Search for the cell housing the specified text and yield its (x, y) center coordinate. 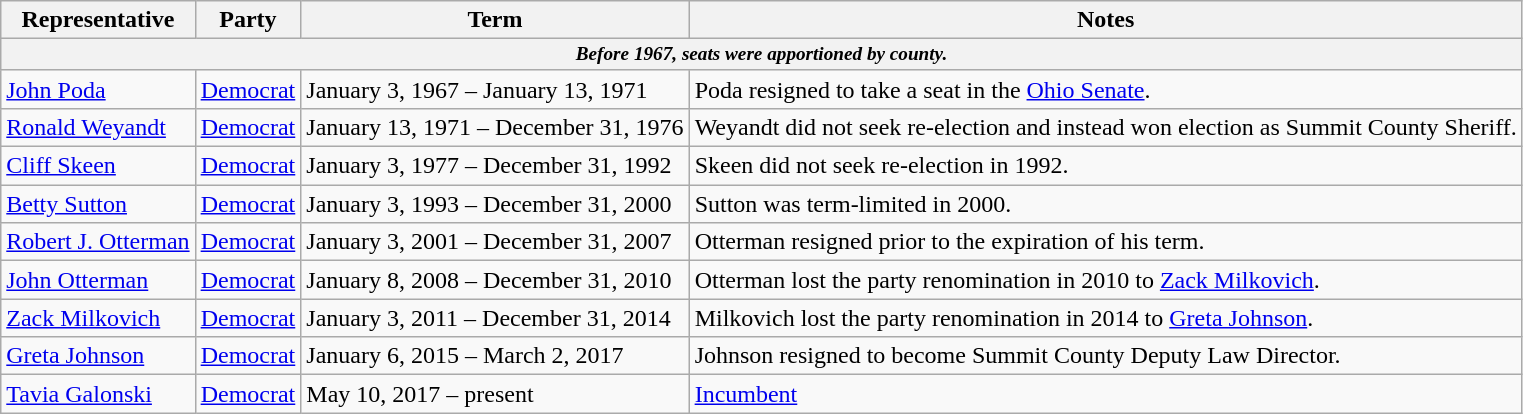
January 6, 2015 – March 2, 2017 (495, 356)
Betty Sutton (98, 204)
Skeen did not seek re-election in 1992. (1106, 166)
Weyandt did not seek re-election and instead won election as Summit County Sheriff. (1106, 128)
January 3, 2011 – December 31, 2014 (495, 318)
Cliff Skeen (98, 166)
John Poda (98, 89)
Before 1967, seats were apportioned by county. (762, 55)
Sutton was term-limited in 2000. (1106, 204)
January 3, 1993 – December 31, 2000 (495, 204)
Notes (1106, 20)
John Otterman (98, 280)
Robert J. Otterman (98, 242)
January 3, 2001 – December 31, 2007 (495, 242)
Milkovich lost the party renomination in 2014 to Greta Johnson. (1106, 318)
Tavia Galonski (98, 394)
Party (248, 20)
January 3, 1977 – December 31, 1992 (495, 166)
January 13, 1971 – December 31, 1976 (495, 128)
Zack Milkovich (98, 318)
January 8, 2008 – December 31, 2010 (495, 280)
Johnson resigned to become Summit County Deputy Law Director. (1106, 356)
Poda resigned to take a seat in the Ohio Senate. (1106, 89)
Term (495, 20)
May 10, 2017 – present (495, 394)
Otterman resigned prior to the expiration of his term. (1106, 242)
Otterman lost the party renomination in 2010 to Zack Milkovich. (1106, 280)
Greta Johnson (98, 356)
Incumbent (1106, 394)
Ronald Weyandt (98, 128)
Representative (98, 20)
January 3, 1967 – January 13, 1971 (495, 89)
